Return the (x, y) coordinate for the center point of the cell that contains the specified text.  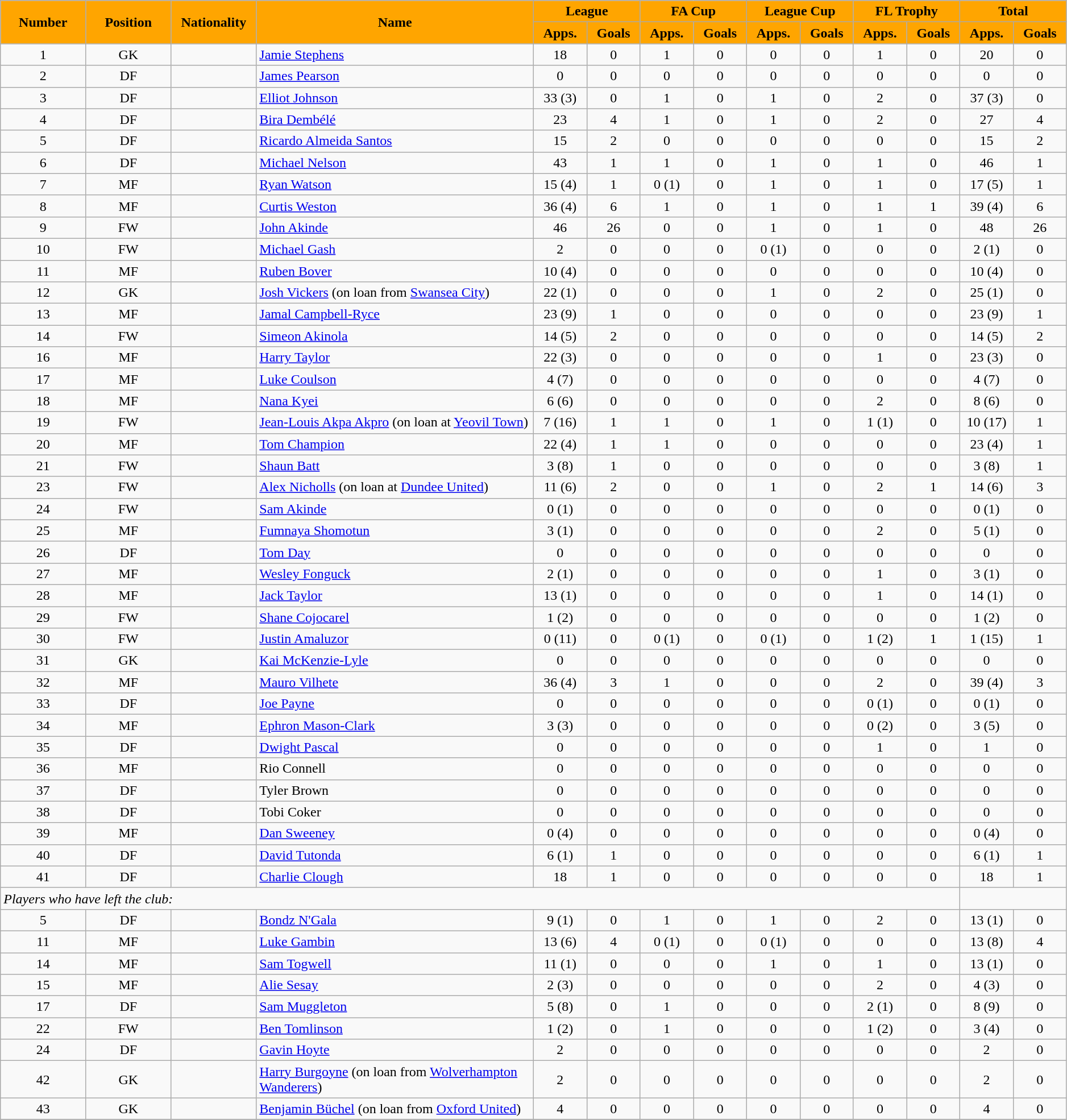
Fumnaya Shomotun (395, 530)
Sam Akinde (395, 509)
10 (17) (987, 422)
Ricardo Almeida Santos (395, 141)
Dan Sweeney (395, 833)
16 (43, 358)
3 (3) (560, 725)
Tobi Coker (395, 812)
1 (15) (987, 639)
36 (43, 769)
31 (43, 661)
41 (43, 877)
Charlie Clough (395, 877)
0 (2) (880, 725)
Michael Gash (395, 249)
Sam Togwell (395, 964)
Dwight Pascal (395, 747)
3 (4) (987, 1028)
Number (43, 22)
2 (3) (560, 985)
28 (43, 595)
Wesley Fonguck (395, 574)
Tom Champion (395, 444)
37 (43, 790)
James Pearson (395, 76)
3 (5) (987, 725)
Mauro Vilhete (395, 682)
Harry Taylor (395, 358)
John Akinde (395, 227)
FL Trophy (907, 11)
Shaun Batt (395, 466)
48 (987, 227)
Nana Kyei (395, 401)
David Tutonda (395, 855)
Luke Coulson (395, 379)
Nationality (214, 22)
1 (1) (880, 422)
0 (11) (560, 639)
11 (1) (560, 964)
League Cup (800, 11)
8 (43, 206)
Sam Muggleton (395, 1007)
40 (43, 855)
Curtis Weston (395, 206)
Ryan Watson (395, 184)
9 (1) (560, 920)
7 (16) (560, 422)
14 (1) (987, 595)
38 (43, 812)
Jean-Louis Akpa Akpro (on loan at Yeovil Town) (395, 422)
4 (3) (987, 985)
Position (128, 22)
13 (8) (987, 941)
21 (43, 466)
14 (6) (987, 487)
Ephron Mason-Clark (395, 725)
13 (43, 314)
Simeon Akinola (395, 336)
32 (43, 682)
23 (3) (987, 358)
15 (4) (560, 184)
37 (3) (987, 98)
17 (5) (987, 184)
25 (1) (987, 293)
Shane Cojocarel (395, 617)
22 (4) (560, 444)
22 (43, 1028)
Total (1014, 11)
12 (43, 293)
Justin Amaluzor (395, 639)
35 (43, 747)
7 (43, 184)
Jamie Stephens (395, 55)
30 (43, 639)
5 (8) (560, 1007)
Elliot Johnson (395, 98)
Alie Sesay (395, 985)
33 (43, 704)
Josh Vickers (on loan from Swansea City) (395, 293)
Tyler Brown (395, 790)
Benjamin Büchel (on loan from Oxford United) (395, 1109)
5 (1) (987, 530)
Jack Taylor (395, 595)
22 (1) (560, 293)
23 (4) (987, 444)
Joe Payne (395, 704)
Rio Connell (395, 769)
Gavin Hoyte (395, 1050)
Michael Nelson (395, 163)
9 (43, 227)
34 (43, 725)
25 (43, 530)
19 (43, 422)
Alex Nicholls (on loan at Dundee United) (395, 487)
Kai McKenzie-Lyle (395, 661)
13 (6) (560, 941)
Ruben Bover (395, 271)
League (587, 11)
Ben Tomlinson (395, 1028)
11 (6) (560, 487)
Players who have left the club: (480, 898)
Name (395, 22)
39 (43, 833)
10 (43, 249)
29 (43, 617)
8 (9) (987, 1007)
Tom Day (395, 552)
8 (6) (987, 401)
6 (6) (560, 401)
Harry Burgoyne (on loan from Wolverhampton Wanderers) (395, 1079)
Bira Dembélé (395, 119)
Jamal Campbell-Ryce (395, 314)
FA Cup (694, 11)
Luke Gambin (395, 941)
33 (3) (560, 98)
22 (3) (560, 358)
Bondz N'Gala (395, 920)
42 (43, 1079)
